Provide the [X, Y] coordinate of the cell's center where the given text is located.  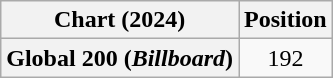
192 [285, 58]
Chart (2024) [120, 20]
Global 200 (Billboard) [120, 58]
Position [285, 20]
